Output the [X, Y] coordinate of the center of the cell containing the given text.  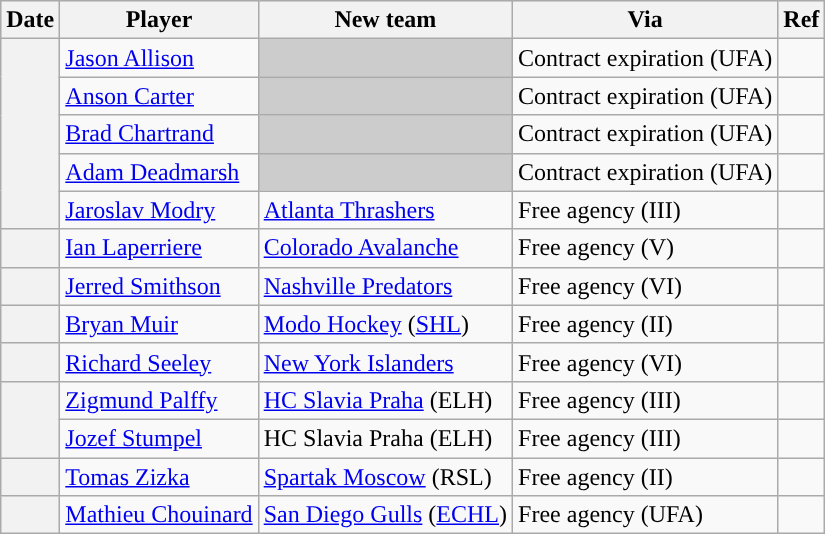
Modo Hockey (SHL) [385, 324]
Date [30, 20]
Colorado Avalanche [385, 248]
Ian Laperriere [159, 248]
Free agency (V) [646, 248]
San Diego Gulls (ECHL) [385, 515]
New York Islanders [385, 362]
Via [646, 20]
Adam Deadmarsh [159, 172]
Bryan Muir [159, 324]
Jason Allison [159, 58]
Jaroslav Modry [159, 210]
Jozef Stumpel [159, 438]
Tomas Zizka [159, 477]
Anson Carter [159, 96]
Zigmund Palffy [159, 400]
Atlanta Thrashers [385, 210]
New team [385, 20]
Player [159, 20]
Mathieu Chouinard [159, 515]
Richard Seeley [159, 362]
Free agency (UFA) [646, 515]
Ref [802, 20]
Spartak Moscow (RSL) [385, 477]
Jerred Smithson [159, 286]
Brad Chartrand [159, 134]
Nashville Predators [385, 286]
